Provide the [X, Y] coordinate of the cell's center where the given text is located.  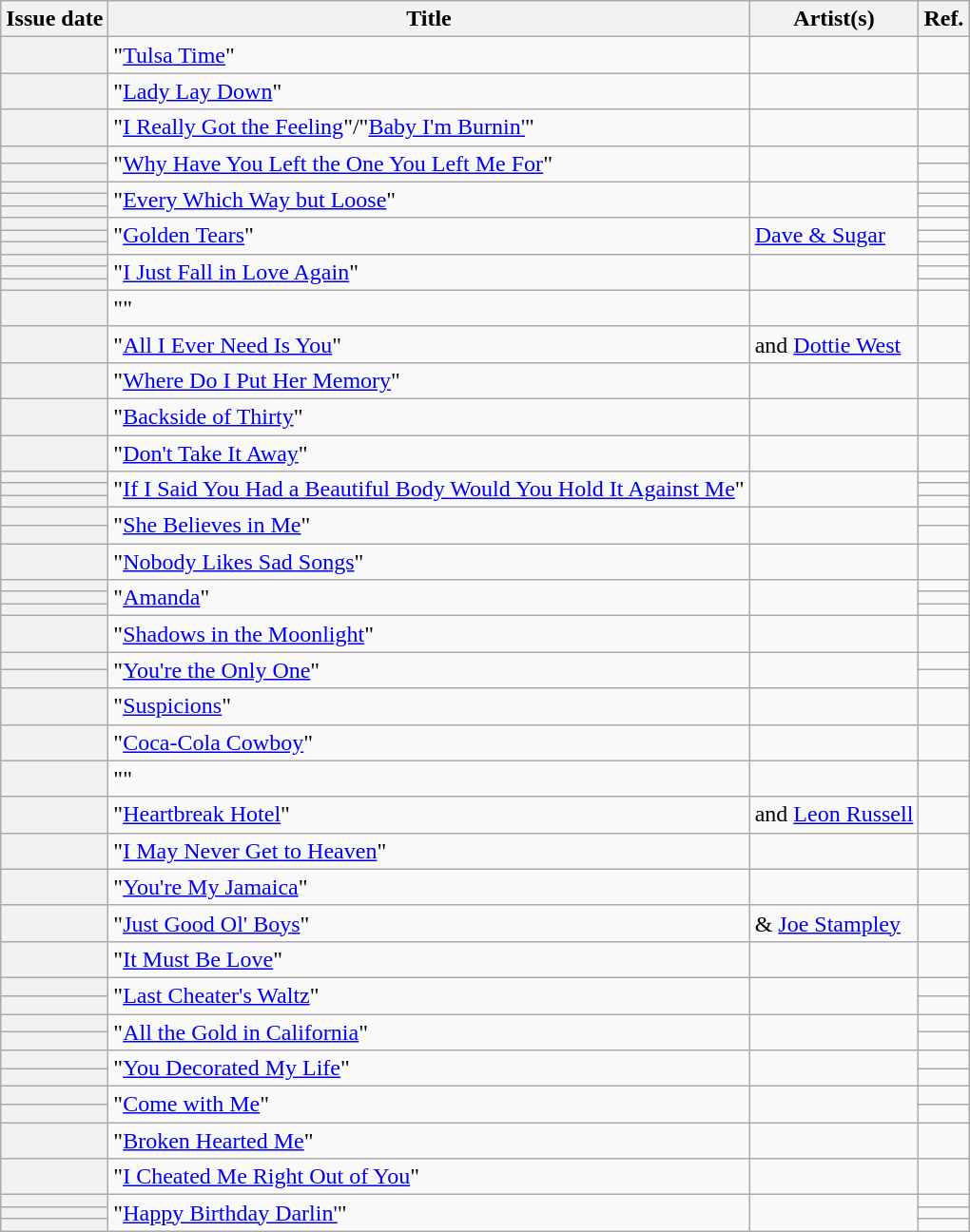
"I Really Got the Feeling"/"Baby I'm Burnin'" [429, 127]
"All I Ever Need Is You" [429, 344]
"Heartbreak Hotel" [429, 815]
"Just Good Ol' Boys" [429, 923]
"Happy Birthday Darlin'" [429, 1213]
"Coca-Cola Cowboy" [429, 742]
"Last Cheater's Waltz" [429, 995]
"She Believes in Me" [429, 526]
"Suspicions" [429, 706]
Ref. [943, 19]
"Every Which Way but Loose" [429, 200]
Dave & Sugar [834, 236]
"Nobody Likes Sad Songs" [429, 562]
"Broken Hearted Me" [429, 1141]
"Tulsa Time" [429, 55]
"You're My Jamaica" [429, 887]
"All the Gold in California" [429, 1031]
Issue date [55, 19]
"It Must Be Love" [429, 959]
"Shadows in the Moonlight" [429, 634]
"I Just Fall in Love Again" [429, 272]
"Amanda" [429, 598]
"I May Never Get to Heaven" [429, 851]
"If I Said You Had a Beautiful Body Would You Hold It Against Me" [429, 490]
"I Cheated Me Right Out of You" [429, 1177]
"Golden Tears" [429, 236]
"Why Have You Left the One You Left Me For" [429, 164]
& Joe Stampley [834, 923]
and Leon Russell [834, 815]
"Don't Take It Away" [429, 453]
"You're the Only One" [429, 670]
and Dottie West [834, 344]
"Come with Me" [429, 1105]
"Where Do I Put Her Memory" [429, 380]
"Lady Lay Down" [429, 91]
"You Decorated My Life" [429, 1068]
"Backside of Thirty" [429, 416]
Title [429, 19]
Artist(s) [834, 19]
